From the cell containing the given text, extract its center point as (x, y) coordinate. 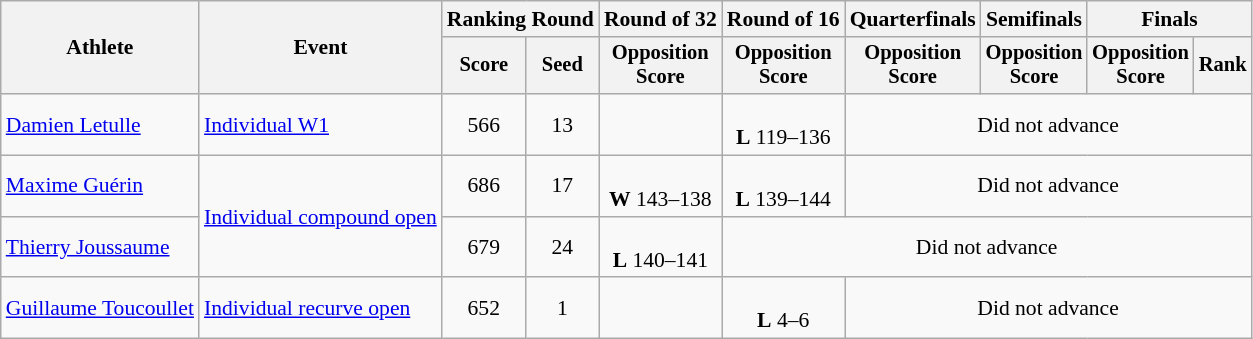
Damien Letulle (100, 124)
Guillaume Toucoullet (100, 308)
Round of 32 (660, 19)
24 (562, 248)
Quarterfinals (913, 19)
Maxime Guérin (100, 186)
652 (484, 308)
Seed (562, 66)
L 140–141 (660, 248)
Event (320, 48)
Thierry Joussaume (100, 248)
686 (484, 186)
17 (562, 186)
679 (484, 248)
Individual W1 (320, 124)
W 143–138 (660, 186)
L 119–136 (784, 124)
Semifinals (1034, 19)
Rank (1223, 66)
Individual recurve open (320, 308)
L 139–144 (784, 186)
1 (562, 308)
Individual compound open (320, 217)
13 (562, 124)
Finals (1169, 19)
566 (484, 124)
L 4–6 (784, 308)
Athlete (100, 48)
Score (484, 66)
Round of 16 (784, 19)
Ranking Round (520, 19)
